Locate the cell with the specified text and output its (X, Y) center coordinate. 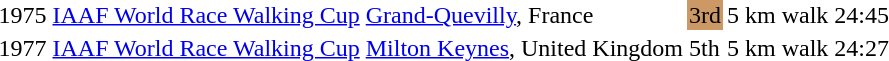
IAAF World Race Walking Cup (206, 15)
5 km walk (778, 15)
Grand-Quevilly, France (524, 15)
3rd (706, 15)
